For the text-containing cell, return its midpoint in (x, y) coordinate format. 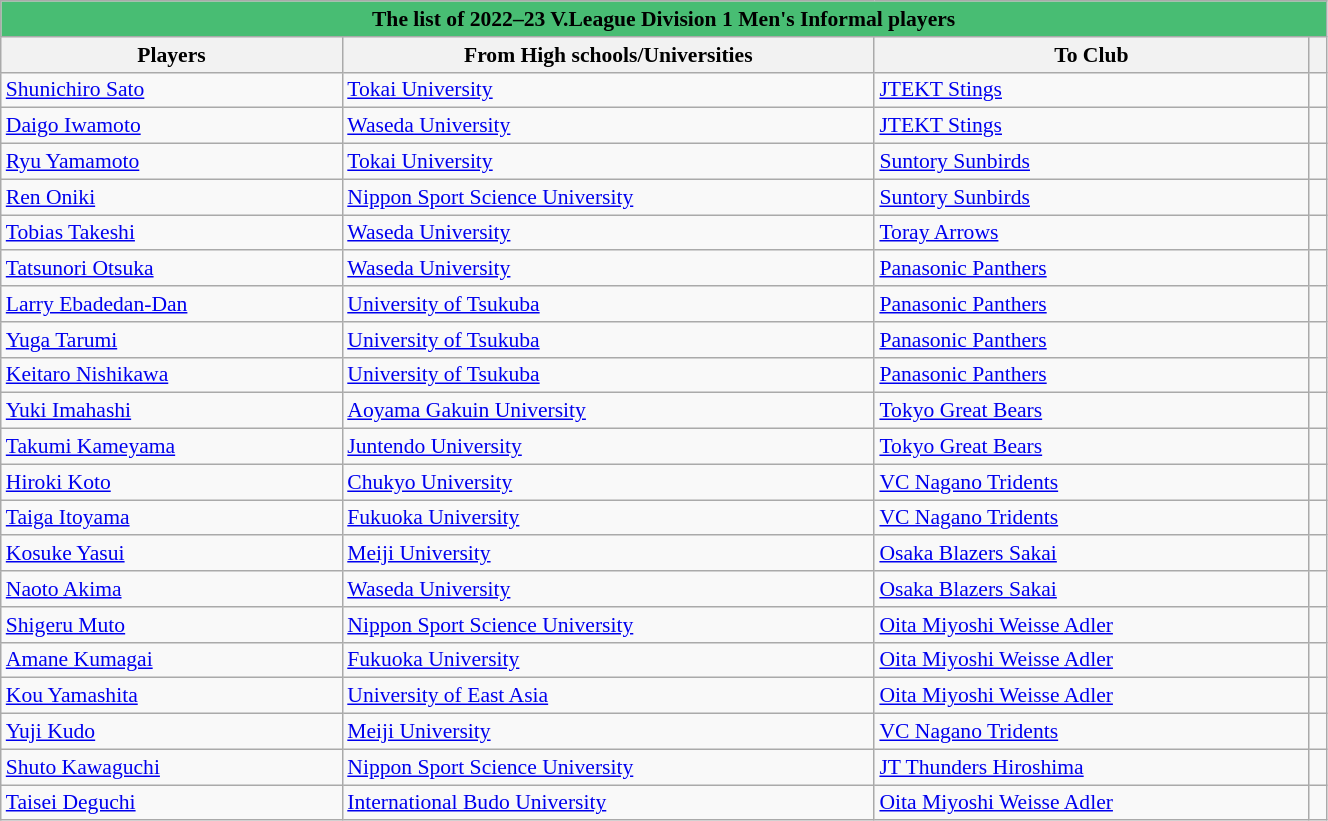
Keitaro Nishikawa (172, 375)
Taisei Deguchi (172, 803)
Takumi Kameyama (172, 447)
JT Thunders Hiroshima (1091, 767)
Aoyama Gakuin University (608, 411)
To Club (1091, 55)
Toray Arrows (1091, 233)
Ryu Yamamoto (172, 162)
The list of 2022–23 V.League Division 1 Men's Informal players (664, 19)
Taiga Itoyama (172, 518)
Juntendo University (608, 447)
Tobias Takeshi (172, 233)
Shunichiro Sato (172, 90)
Daigo Iwamoto (172, 126)
University of East Asia (608, 696)
Yuki Imahashi (172, 411)
International Budo University (608, 803)
Kosuke Yasui (172, 554)
Players (172, 55)
Yuji Kudo (172, 732)
Ren Oniki (172, 197)
Hiroki Koto (172, 482)
Tatsunori Otsuka (172, 269)
Larry Ebadedan-Dan (172, 304)
From High schools/Universities (608, 55)
Kou Yamashita (172, 696)
Chukyo University (608, 482)
Naoto Akima (172, 589)
Yuga Tarumi (172, 340)
Shuto Kawaguchi (172, 767)
Shigeru Muto (172, 625)
Amane Kumagai (172, 660)
